Search for the cell housing the specified text and yield its [x, y] center coordinate. 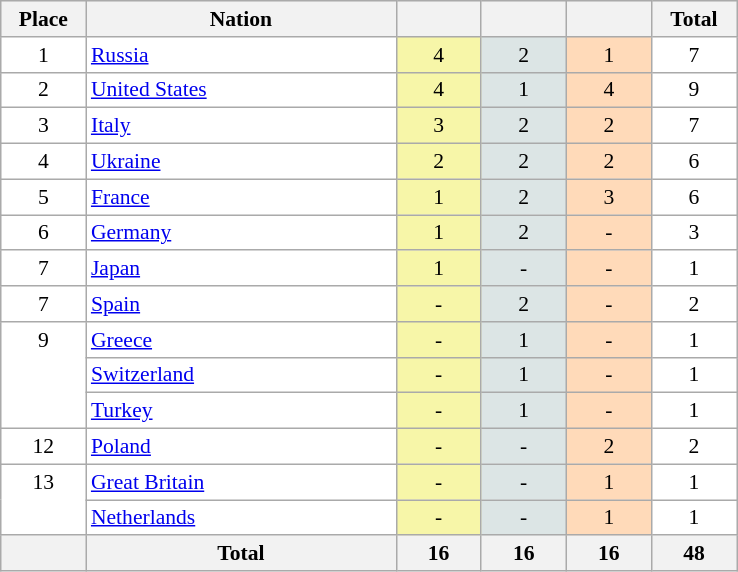
5 [44, 197]
Russia [241, 55]
Switzerland [241, 375]
Turkey [241, 411]
Place [44, 19]
13 [44, 500]
Germany [241, 233]
Italy [241, 126]
Ukraine [241, 162]
Spain [241, 304]
12 [44, 447]
France [241, 197]
Great Britain [241, 482]
48 [694, 554]
Nation [241, 19]
United States [241, 90]
Netherlands [241, 518]
Japan [241, 269]
Greece [241, 340]
Poland [241, 447]
